Identify which cell holds the provided text, then report its [x, y] central coordinate. 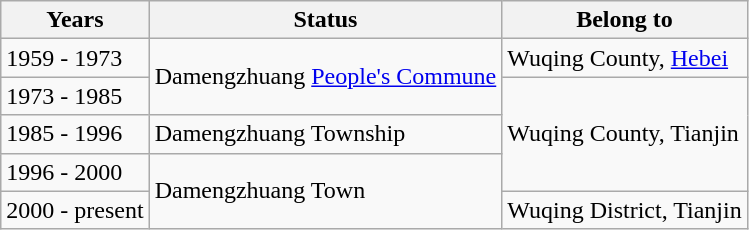
1959 - 1973 [75, 58]
Wuqing District, Tianjin [624, 210]
Status [326, 20]
Belong to [624, 20]
Damengzhuang Town [326, 191]
1985 - 1996 [75, 134]
Wuqing County, Tianjin [624, 134]
2000 - present [75, 210]
1973 - 1985 [75, 96]
Years [75, 20]
1996 - 2000 [75, 172]
Wuqing County, Hebei [624, 58]
Damengzhuang People's Commune [326, 77]
Damengzhuang Township [326, 134]
